Extract the [x, y] coordinate from the center of the cell holding the provided text.  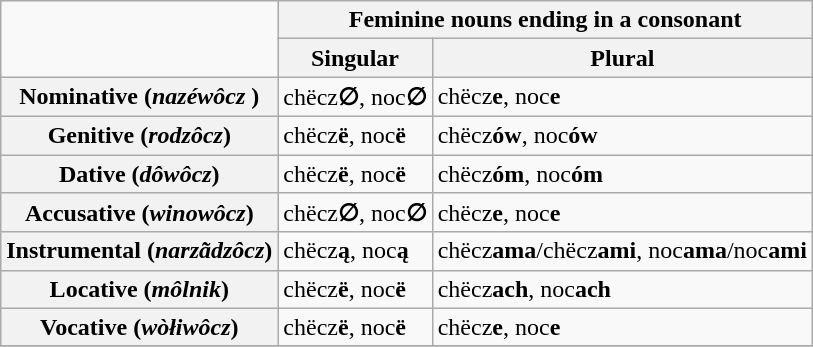
Locative (môlnik) [140, 289]
chëczów, noców [622, 135]
Singular [355, 58]
Vocative (wòłiwôcz) [140, 327]
Accusative (winowôcz) [140, 213]
Genitive (rodzôcz) [140, 135]
Plural [622, 58]
chëczóm, nocóm [622, 173]
Feminine nouns ending in a consonant [546, 20]
Nominative (nazéwôcz ) [140, 97]
Dative (dôwôcz) [140, 173]
chëczama/chëczami, nocama/nocami [622, 251]
chëczach, nocach [622, 289]
chëczą, nocą [355, 251]
Instrumental (narzãdzôcz) [140, 251]
